Return the [x, y] coordinate for the center point of the cell that contains the specified text.  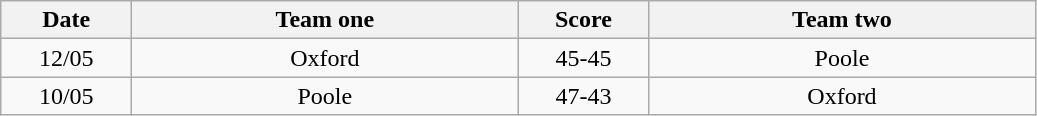
47-43 [584, 96]
Date [66, 20]
45-45 [584, 58]
10/05 [66, 96]
Score [584, 20]
12/05 [66, 58]
Team one [325, 20]
Team two [842, 20]
